Locate the cell with the specified text and output its (x, y) center coordinate. 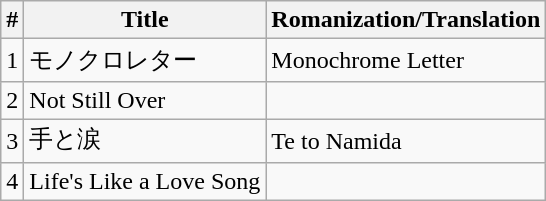
2 (12, 100)
Not Still Over (145, 100)
Monochrome Letter (406, 60)
4 (12, 181)
Romanization/Translation (406, 20)
3 (12, 140)
Title (145, 20)
# (12, 20)
Te to Namida (406, 140)
1 (12, 60)
Life's Like a Love Song (145, 181)
モノクロレター (145, 60)
手と涙 (145, 140)
